Search for the cell housing the specified text and yield its [x, y] center coordinate. 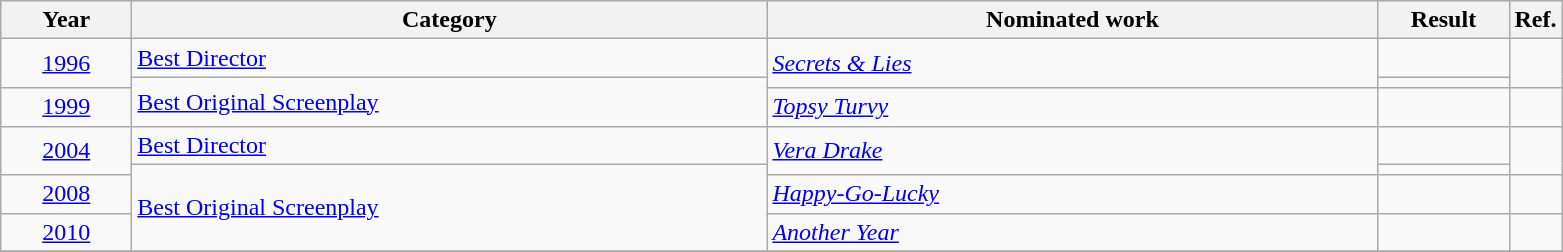
Result [1444, 20]
Topsy Turvy [1072, 107]
Vera Drake [1072, 150]
Ref. [1536, 20]
Year [66, 20]
Another Year [1072, 232]
Nominated work [1072, 20]
Secrets & Lies [1072, 64]
2010 [66, 232]
2008 [66, 194]
Happy-Go-Lucky [1072, 194]
1999 [66, 107]
1996 [66, 64]
2004 [66, 150]
Category [450, 20]
